Return the [X, Y] coordinate for the center point of the cell that contains the specified text.  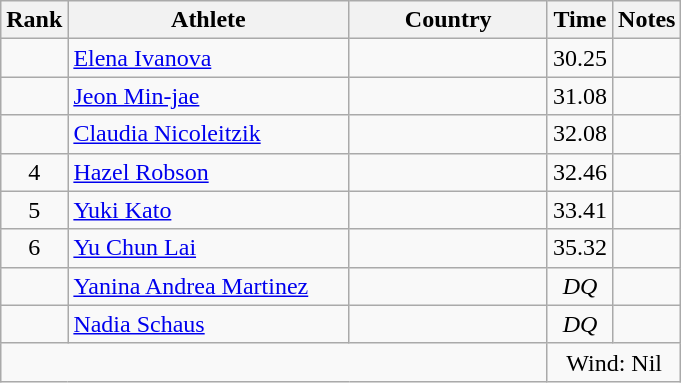
Wind: Nil [614, 362]
Yanina Andrea Martinez [208, 286]
33.41 [580, 210]
Notes [647, 20]
Hazel Robson [208, 172]
32.08 [580, 134]
Claudia Nicoleitzik [208, 134]
4 [34, 172]
Yuki Kato [208, 210]
30.25 [580, 58]
Elena Ivanova [208, 58]
6 [34, 248]
Jeon Min-jae [208, 96]
Athlete [208, 20]
5 [34, 210]
32.46 [580, 172]
Time [580, 20]
Rank [34, 20]
Yu Chun Lai [208, 248]
31.08 [580, 96]
Country [448, 20]
Nadia Schaus [208, 324]
35.32 [580, 248]
